Detect which cell encompasses the target text, then output its [X, Y] center coordinate. 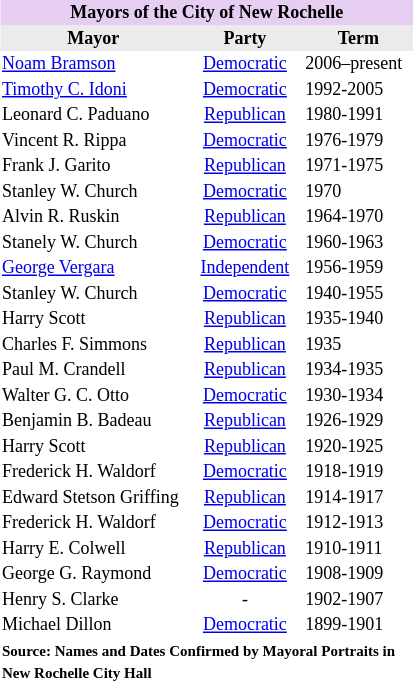
1908-1909 [358, 574]
Vincent R. Rippa [93, 141]
1912-1913 [358, 523]
Timothy C. Idoni [93, 89]
Leonard C. Paduano [93, 115]
1956-1959 [358, 268]
1914-1917 [358, 497]
Benjamin B. Badeau [93, 421]
Frank J. Garito [93, 166]
1902-1907 [358, 599]
2006–present [358, 64]
Paul M. Crandell [93, 370]
Term [358, 39]
George Vergara [93, 268]
Michael Dillon [93, 625]
1960-1963 [358, 243]
1971-1975 [358, 166]
1918-1919 [358, 472]
1926-1929 [358, 421]
Henry S. Clarke [93, 599]
- [245, 599]
Charles F. Simmons [93, 345]
1935 [358, 345]
Noam Bramson [93, 64]
1992-2005 [358, 89]
Mayors of the City of New Rochelle [206, 13]
1976-1979 [358, 141]
1930-1934 [358, 395]
Harry E. Colwell [93, 549]
Walter G. C. Otto [93, 395]
1899-1901 [358, 625]
1935-1940 [358, 319]
George G. Raymond [93, 574]
1980-1991 [358, 115]
Mayor [93, 39]
1940-1955 [358, 293]
1934-1935 [358, 370]
Stanely W. Church [93, 243]
1920-1925 [358, 447]
Independent [245, 268]
Party [245, 39]
1910-1911 [358, 549]
Alvin R. Ruskin [93, 217]
1964-1970 [358, 217]
Edward Stetson Griffing [93, 497]
1970 [358, 191]
